Return the (X, Y) coordinate for the center point of the cell that contains the specified text.  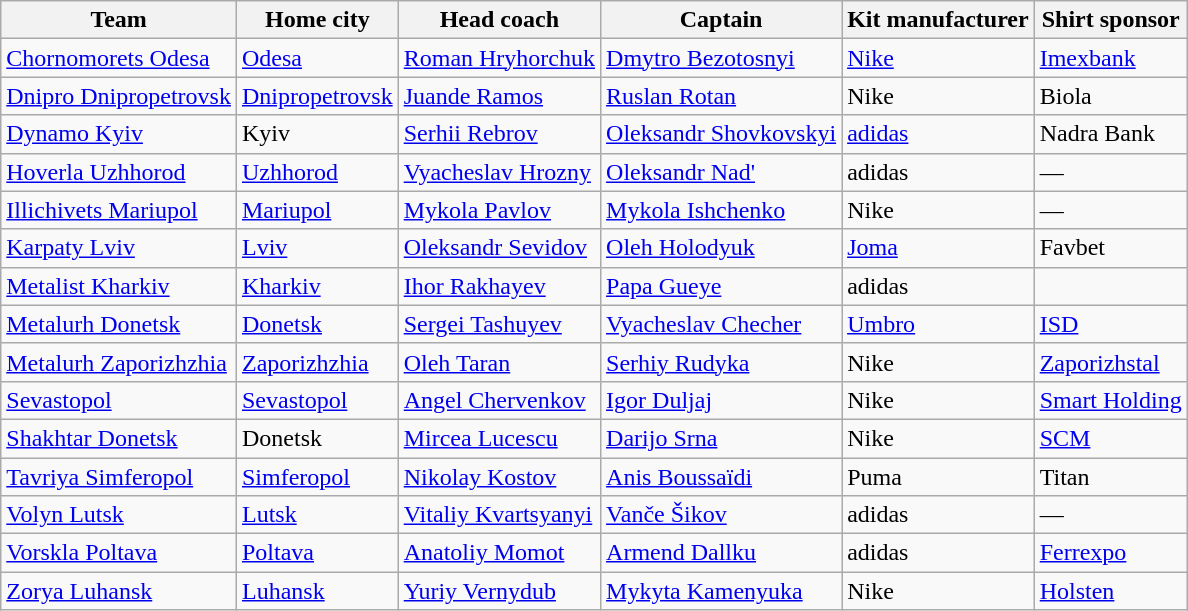
Tavriya Simferopol (119, 477)
Sergei Tashuyev (499, 324)
Titan (1110, 477)
Smart Holding (1110, 400)
Metalist Kharkiv (119, 286)
Home city (317, 20)
Vitaliy Kvartsyanyi (499, 515)
Dnipro Dnipropetrovsk (119, 96)
Mariupol (317, 210)
Lutsk (317, 515)
Nikolay Kostov (499, 477)
Mykola Ishchenko (722, 210)
Vyacheslav Hrozny (499, 172)
Joma (938, 248)
Dnipropetrovsk (317, 96)
Mykola Pavlov (499, 210)
Kharkiv (317, 286)
Armend Dallku (722, 553)
Roman Hryhorchuk (499, 58)
Ihor Rakhayev (499, 286)
Simferopol (317, 477)
Serhii Rebrov (499, 134)
Oleh Taran (499, 362)
Holsten (1110, 591)
Dmytro Bezotosnyi (722, 58)
Vanče Šikov (722, 515)
Metalurh Donetsk (119, 324)
Chornomorets Odesa (119, 58)
Team (119, 20)
Uzhhorod (317, 172)
Zorya Luhansk (119, 591)
Yuriy Vernydub (499, 591)
Lviv (317, 248)
Kit manufacturer (938, 20)
Odesa (317, 58)
Angel Chervenkov (499, 400)
Favbet (1110, 248)
Oleksandr Shovkovskyi (722, 134)
Zaporizhstal (1110, 362)
Zaporizhzhia (317, 362)
Biola (1110, 96)
Mykyta Kamenyuka (722, 591)
Oleh Holodyuk (722, 248)
Ruslan Rotan (722, 96)
Poltava (317, 553)
Oleksandr Sevidov (499, 248)
Shirt sponsor (1110, 20)
Anatoliy Momot (499, 553)
Shakhtar Donetsk (119, 438)
Imexbank (1110, 58)
Kyiv (317, 134)
Hoverla Uzhhorod (119, 172)
Metalurh Zaporizhzhia (119, 362)
Vyacheslav Checher (722, 324)
Dynamo Kyiv (119, 134)
Luhansk (317, 591)
SCM (1110, 438)
Darijo Srna (722, 438)
Serhiy Rudyka (722, 362)
Illichivets Mariupol (119, 210)
Nadra Bank (1110, 134)
Juande Ramos (499, 96)
Karpaty Lviv (119, 248)
ISD (1110, 324)
Papa Gueye (722, 286)
Volyn Lutsk (119, 515)
Vorskla Poltava (119, 553)
Igor Duljaj (722, 400)
Puma (938, 477)
Anis Boussaïdi (722, 477)
Umbro (938, 324)
Head coach (499, 20)
Mircea Lucescu (499, 438)
Oleksandr Nad' (722, 172)
Captain (722, 20)
Ferrexpo (1110, 553)
